For the text-containing cell, return its midpoint in (x, y) coordinate format. 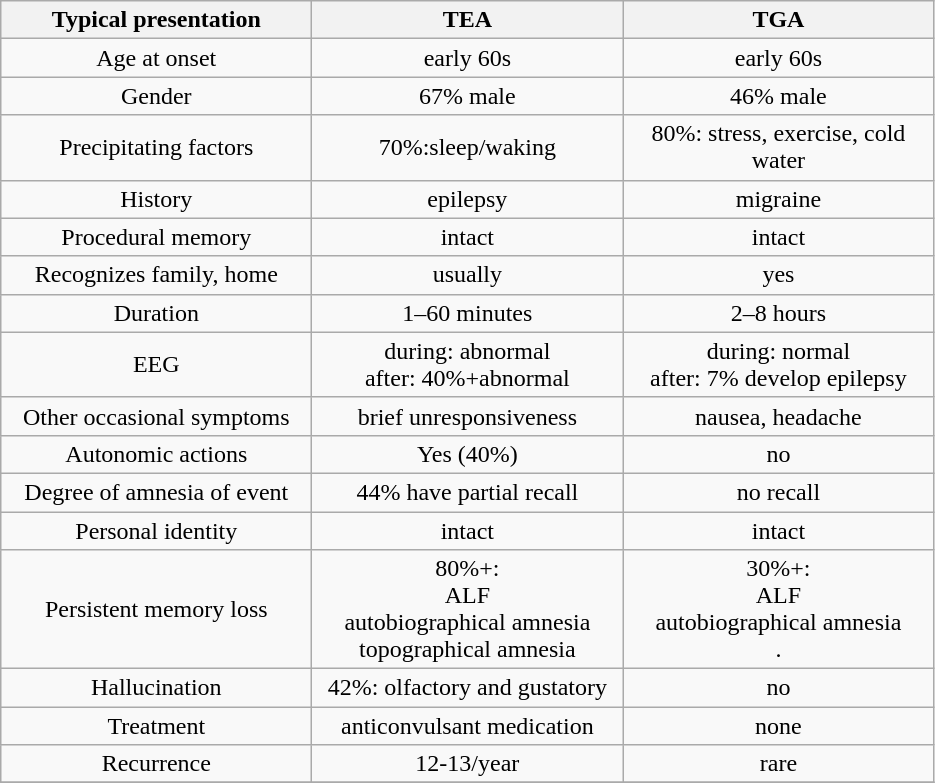
migraine (778, 199)
brief unresponsiveness (468, 416)
during: normal after: 7% develop epilepsy (778, 364)
67% male (468, 96)
rare (778, 764)
44% have partial recall (468, 492)
Degree of amnesia of event (156, 492)
TEA (468, 20)
12-13/year (468, 764)
TGA (778, 20)
yes (778, 275)
anticonvulsant medication (468, 726)
EEG (156, 364)
80%+: ALFautobiographical amnesia topographical amnesia (468, 610)
Treatment (156, 726)
Personal identity (156, 531)
Recurrence (156, 764)
Gender (156, 96)
Precipitating factors (156, 148)
Other occasional symptoms (156, 416)
Persistent memory loss (156, 610)
80%: stress, exercise, cold water (778, 148)
Yes (40%) (468, 454)
46% male (778, 96)
Hallucination (156, 688)
epilepsy (468, 199)
2–8 hours (778, 313)
nausea, headache (778, 416)
70%:sleep/waking (468, 148)
Duration (156, 313)
1–60 minutes (468, 313)
no recall (778, 492)
Recognizes family, home (156, 275)
usually (468, 275)
42%: olfactory and gustatory (468, 688)
Typical presentation (156, 20)
during: abnormalafter: 40%+abnormal (468, 364)
Autonomic actions (156, 454)
Age at onset (156, 58)
Procedural memory (156, 237)
none (778, 726)
History (156, 199)
30%+: ALFautobiographical amnesia. (778, 610)
